Return (X, Y) of the center of cell containing provided text 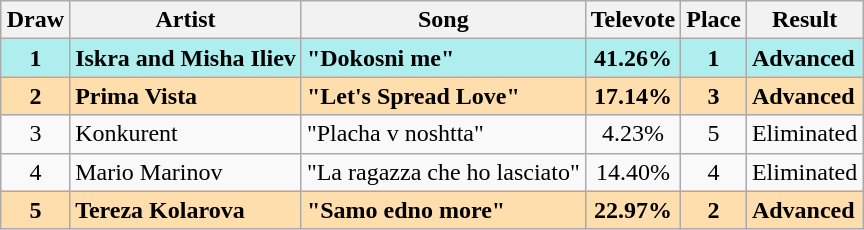
Iskra and Misha Iliev (186, 58)
"La ragazza che ho lasciato" (443, 172)
Konkurent (186, 134)
22.97% (632, 210)
4.23% (632, 134)
17.14% (632, 96)
Mario Marinov (186, 172)
14.40% (632, 172)
"Let's Spread Love" (443, 96)
Result (804, 20)
"Placha v noshtta" (443, 134)
Prima Vista (186, 96)
Televote (632, 20)
"Dokosni me" (443, 58)
Tereza Kolarova (186, 210)
Song (443, 20)
"Samo edno more" (443, 210)
Place (714, 20)
Draw (35, 20)
Artist (186, 20)
41.26% (632, 58)
